From the cell containing the given text, extract its center point as (X, Y) coordinate. 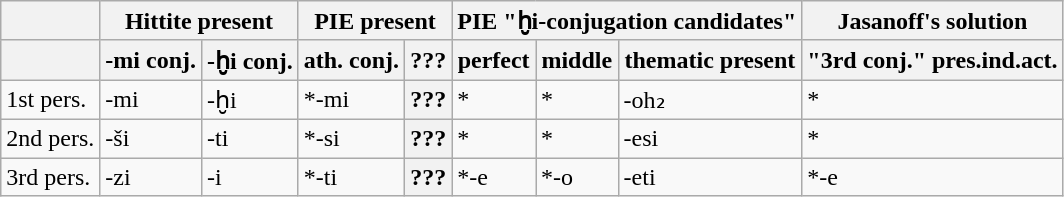
*-si (351, 138)
thematic present (710, 60)
ath. conj. (351, 60)
Jasanoff's solution (932, 21)
*-ti (351, 177)
perfect (494, 60)
-eti (710, 177)
*-mi (351, 100)
-zi (151, 177)
-ši (151, 138)
-esi (710, 138)
"3rd conj." pres.ind.act. (932, 60)
-mi conj. (151, 60)
PIE "ḫi-conjugation candidates" (627, 21)
3rd pers. (50, 177)
middle (578, 60)
1st pers. (50, 100)
PIE present (374, 21)
-ḫi (250, 100)
-i (250, 177)
Hittite present (199, 21)
-ḫi conj. (250, 60)
2nd pers. (50, 138)
-oh₂ (710, 100)
*-o (578, 177)
-mi (151, 100)
-ti (250, 138)
